From the cell containing the given text, extract its center point as (x, y) coordinate. 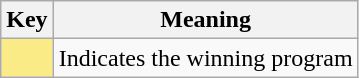
Key (27, 20)
Meaning (206, 20)
Indicates the winning program (206, 58)
